For the text-containing cell, return its midpoint in (X, Y) coordinate format. 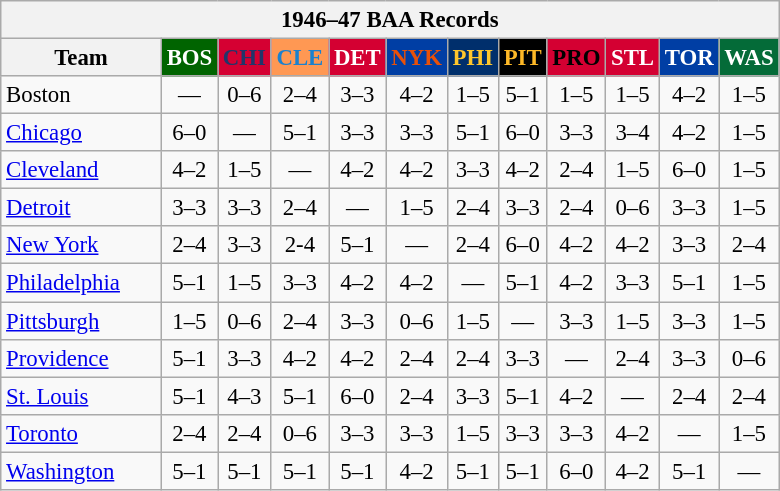
Philadelphia (82, 283)
Team (82, 58)
WAS (749, 58)
CHI (245, 58)
BOS (189, 58)
Providence (82, 358)
TOR (689, 58)
PRO (576, 58)
4–3 (245, 396)
2-4 (300, 245)
STL (633, 58)
CLE (300, 58)
Chicago (82, 133)
DET (358, 58)
NYK (416, 58)
Washington (82, 471)
Boston (82, 95)
PIT (522, 58)
St. Louis (82, 396)
Toronto (82, 433)
New York (82, 245)
Cleveland (82, 170)
3–4 (633, 133)
PHI (472, 58)
Detroit (82, 208)
Pittsburgh (82, 321)
1946–47 BAA Records (390, 20)
